Determine the (X, Y) coordinate at the center of the cell enclosing the given text.  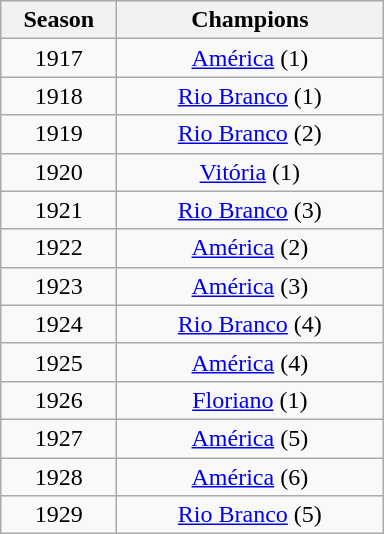
América (6) (250, 477)
1926 (59, 400)
América (2) (250, 248)
1927 (59, 438)
Rio Branco (5) (250, 515)
1922 (59, 248)
1917 (59, 58)
1923 (59, 286)
Season (59, 20)
1918 (59, 96)
Vitória (1) (250, 172)
América (1) (250, 58)
1925 (59, 362)
1919 (59, 134)
Champions (250, 20)
América (3) (250, 286)
Rio Branco (1) (250, 96)
Rio Branco (3) (250, 210)
1929 (59, 515)
1921 (59, 210)
1920 (59, 172)
Rio Branco (4) (250, 324)
1928 (59, 477)
1924 (59, 324)
América (4) (250, 362)
Rio Branco (2) (250, 134)
América (5) (250, 438)
Floriano (1) (250, 400)
